Scan for the cell matching the given text and deliver its (x, y) coordinate at center. 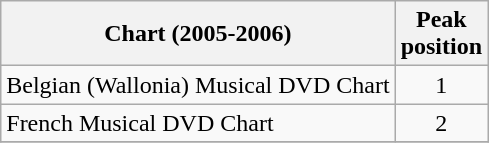
Chart (2005-2006) (198, 34)
1 (441, 85)
French Musical DVD Chart (198, 123)
Peakposition (441, 34)
2 (441, 123)
Belgian (Wallonia) Musical DVD Chart (198, 85)
